Output the [x, y] coordinate of the center of the cell containing the given text.  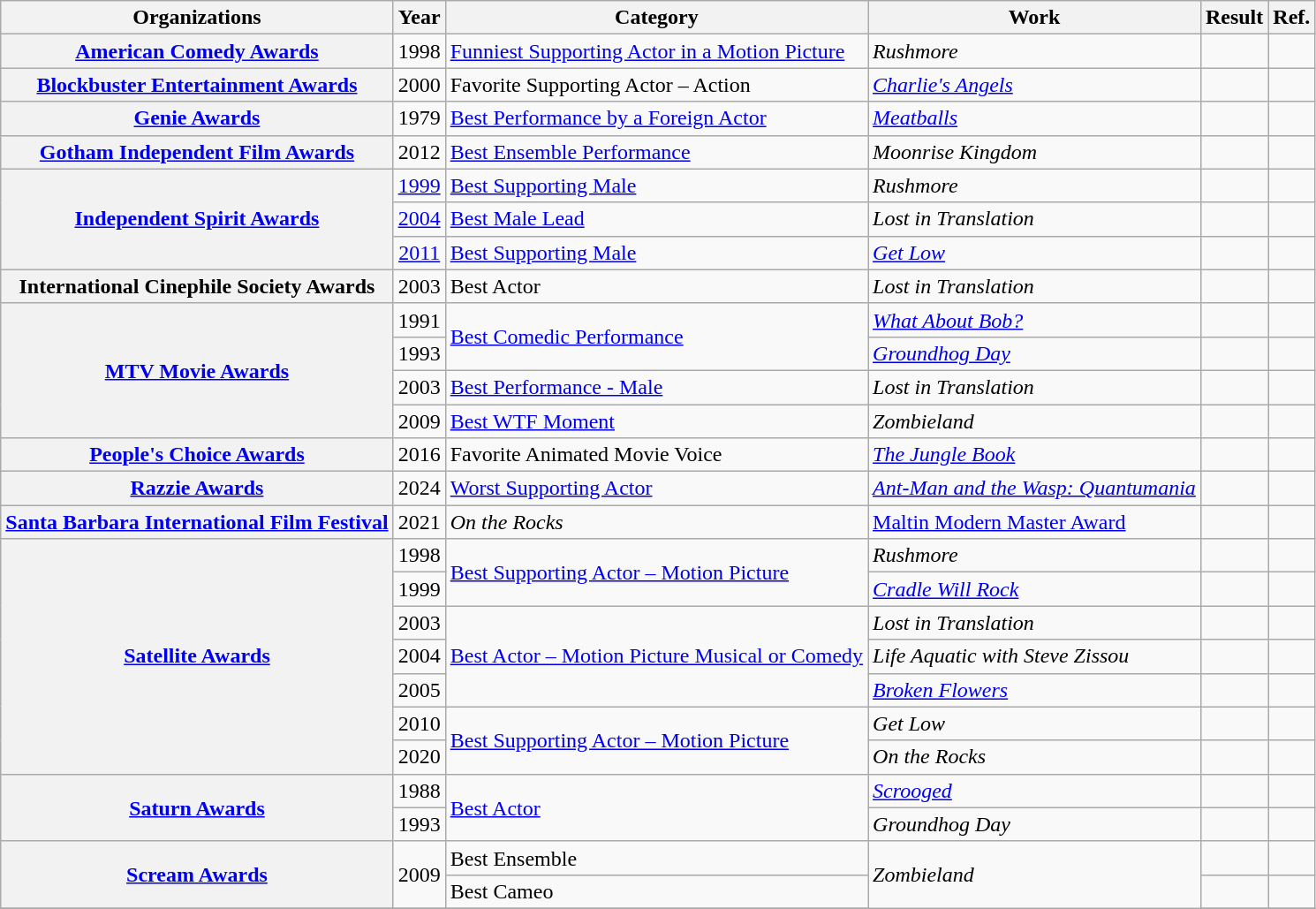
Best WTF Moment [656, 421]
Meatballs [1035, 118]
Broken Flowers [1035, 690]
International Cinephile Society Awards [197, 286]
Scrooged [1035, 791]
Saturn Awards [197, 807]
Blockbuster Entertainment Awards [197, 85]
Moonrise Kingdom [1035, 152]
Ref. [1291, 18]
Best Cameo [656, 891]
MTV Movie Awards [197, 370]
Independent Spirit Awards [197, 219]
Scream Awards [197, 875]
Best Ensemble Performance [656, 152]
Favorite Animated Movie Voice [656, 455]
Santa Barbara International Film Festival [197, 522]
Maltin Modern Master Award [1035, 522]
1991 [419, 320]
Category [656, 18]
Funniest Supporting Actor in a Motion Picture [656, 51]
2000 [419, 85]
2005 [419, 690]
Best Actor – Motion Picture Musical or Comedy [656, 656]
Year [419, 18]
Best Male Lead [656, 219]
American Comedy Awards [197, 51]
Best Performance - Male [656, 387]
The Jungle Book [1035, 455]
Worst Supporting Actor [656, 489]
Favorite Supporting Actor – Action [656, 85]
2011 [419, 253]
1979 [419, 118]
2020 [419, 757]
Cradle Will Rock [1035, 589]
2021 [419, 522]
2016 [419, 455]
2012 [419, 152]
Gotham Independent Film Awards [197, 152]
What About Bob? [1035, 320]
Organizations [197, 18]
2010 [419, 723]
2024 [419, 489]
Charlie's Angels [1035, 85]
Result [1234, 18]
Life Aquatic with Steve Zissou [1035, 656]
Best Comedic Performance [656, 337]
Best Performance by a Foreign Actor [656, 118]
Razzie Awards [197, 489]
Genie Awards [197, 118]
People's Choice Awards [197, 455]
Work [1035, 18]
1988 [419, 791]
Ant-Man and the Wasp: Quantumania [1035, 489]
Best Ensemble [656, 858]
Satellite Awards [197, 656]
